Extract the [x, y] coordinate from the center of the cell holding the provided text.  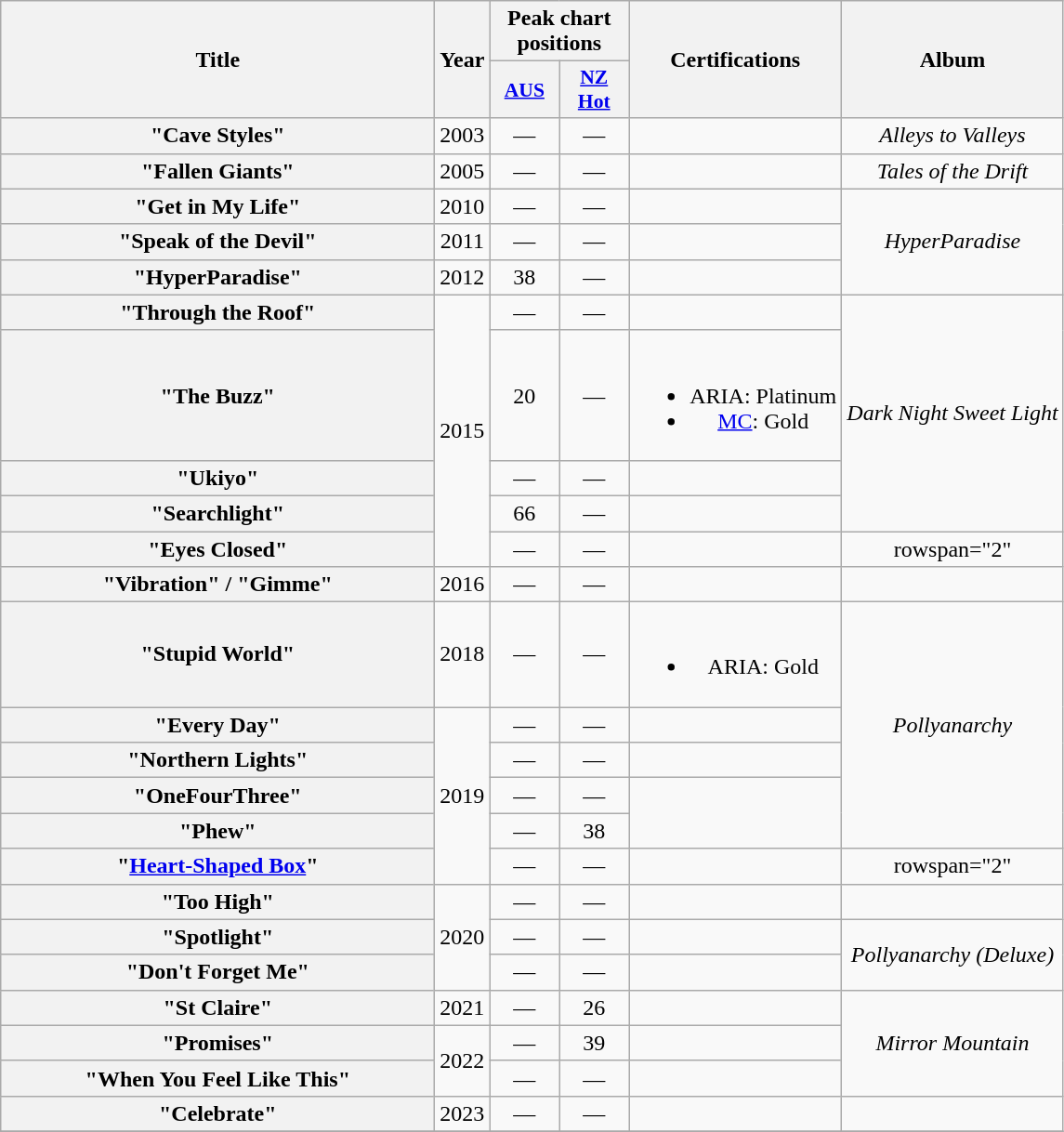
ARIA: Gold [736, 654]
Year [463, 59]
NZHot [595, 89]
"Eyes Closed" [217, 549]
Album [952, 59]
Mirror Mountain [952, 1043]
"Promises" [217, 1043]
Dark Night Sweet Light [952, 413]
"Spotlight" [217, 937]
"Northern Lights" [217, 760]
2020 [463, 937]
26 [595, 1007]
Certifications [736, 59]
"Too High" [217, 902]
2019 [463, 796]
2016 [463, 585]
Peak chart positions [559, 32]
"Fallen Giants" [217, 171]
2010 [463, 206]
"Phew" [217, 831]
AUS [524, 89]
39 [595, 1043]
Title [217, 59]
2021 [463, 1007]
2015 [463, 430]
2018 [463, 654]
"Don't Forget Me" [217, 972]
"Through the Roof" [217, 312]
"The Buzz" [217, 395]
20 [524, 395]
2022 [463, 1060]
"Searchlight" [217, 513]
2011 [463, 242]
66 [524, 513]
2003 [463, 136]
2023 [463, 1113]
"Cave Styles" [217, 136]
HyperParadise [952, 242]
Alleys to Valleys [952, 136]
"Heart-Shaped Box" [217, 866]
2012 [463, 277]
"When You Feel Like This" [217, 1078]
"Stupid World" [217, 654]
"Get in My Life" [217, 206]
"Ukiyo" [217, 478]
2005 [463, 171]
"Every Day" [217, 725]
"OneFourThree" [217, 796]
"Celebrate" [217, 1113]
Pollyanarchy [952, 725]
"HyperParadise" [217, 277]
Pollyanarchy (Deluxe) [952, 954]
ARIA: PlatinumMC: Gold [736, 395]
Tales of the Drift [952, 171]
"Speak of the Devil" [217, 242]
"Vibration" / "Gimme" [217, 585]
"St Claire" [217, 1007]
